Pinpoint the cell where the given text exists, returning its (X, Y) midpoint coordinate. 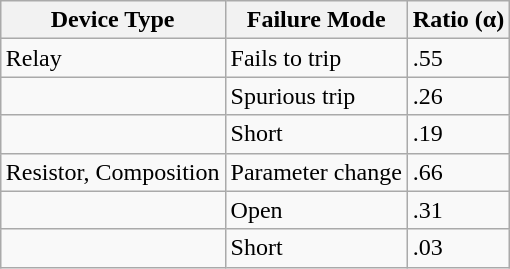
Device Type (112, 20)
Failure Mode (316, 20)
.31 (458, 210)
Ratio (α) (458, 20)
Spurious trip (316, 96)
Fails to trip (316, 58)
.26 (458, 96)
.55 (458, 58)
Open (316, 210)
Resistor, Composition (112, 172)
Parameter change (316, 172)
.66 (458, 172)
.03 (458, 248)
Relay (112, 58)
.19 (458, 134)
